Return the (X, Y) coordinate for the center point of the cell that contains the specified text.  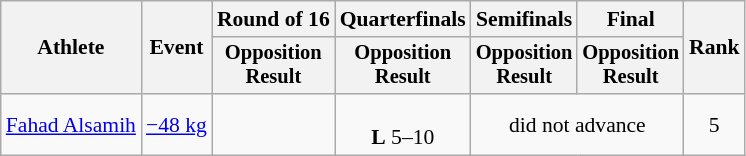
Final (630, 19)
Semifinals (524, 19)
Event (176, 48)
5 (714, 124)
Athlete (71, 48)
Fahad Alsamih (71, 124)
Rank (714, 48)
L 5–10 (403, 124)
−48 kg (176, 124)
Quarterfinals (403, 19)
Round of 16 (274, 19)
did not advance (578, 124)
